Provide the [X, Y] coordinate of the cell's center where the given text is located.  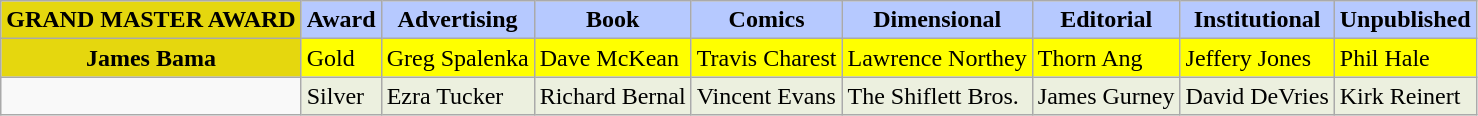
Dave McKean [612, 58]
Gold [341, 58]
Advertising [458, 20]
Kirk Reinert [1405, 96]
Comics [766, 20]
Editorial [1106, 20]
Award [341, 20]
Book [612, 20]
Jeffery Jones [1257, 58]
Greg Spalenka [458, 58]
James Bama [151, 58]
Travis Charest [766, 58]
GRAND MASTER AWARD [151, 20]
The Shiflett Bros. [937, 96]
Lawrence Northey [937, 58]
Ezra Tucker [458, 96]
Richard Bernal [612, 96]
Thorn Ang [1106, 58]
Dimensional [937, 20]
James Gurney [1106, 96]
Unpublished [1405, 20]
Phil Hale [1405, 58]
Institutional [1257, 20]
David DeVries [1257, 96]
Vincent Evans [766, 96]
Silver [341, 96]
